Determine the [X, Y] coordinate at the center of the cell enclosing the given text.  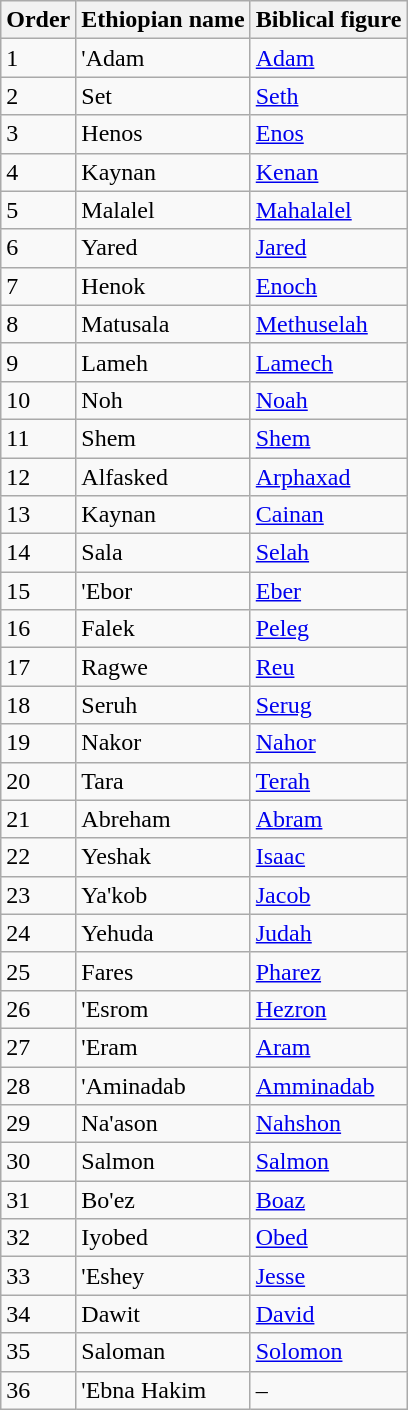
18 [38, 705]
Order [38, 20]
Henos [163, 134]
'Eshey [163, 1276]
Judah [328, 933]
19 [38, 743]
24 [38, 933]
Malalel [163, 210]
Enos [328, 134]
– [328, 1390]
34 [38, 1314]
Obed [328, 1238]
Lamech [328, 362]
Jesse [328, 1276]
Ragwe [163, 667]
6 [38, 248]
Enoch [328, 286]
Ya'kob [163, 895]
11 [38, 438]
35 [38, 1352]
'Eram [163, 1047]
Yared [163, 248]
Dawit [163, 1314]
Jared [328, 248]
14 [38, 553]
Yeshak [163, 857]
Abreham [163, 819]
17 [38, 667]
30 [38, 1162]
David [328, 1314]
31 [38, 1200]
Arphaxad [328, 477]
Nakor [163, 743]
13 [38, 515]
Adam [328, 58]
Aram [328, 1047]
'Adam [163, 58]
8 [38, 324]
Fares [163, 971]
Falek [163, 629]
26 [38, 1009]
Solomon [328, 1352]
36 [38, 1390]
Biblical figure [328, 20]
5 [38, 210]
27 [38, 1047]
Methuselah [328, 324]
2 [38, 96]
28 [38, 1085]
'Ebor [163, 591]
9 [38, 362]
32 [38, 1238]
Sala [163, 553]
Seth [328, 96]
Mahalalel [328, 210]
Selah [328, 553]
'Ebna Hakim [163, 1390]
'Esrom [163, 1009]
Amminadab [328, 1085]
Noah [328, 400]
1 [38, 58]
Hezron [328, 1009]
Ethiopian name [163, 20]
Abram [328, 819]
Kenan [328, 172]
Lameh [163, 362]
Nahor [328, 743]
Pharez [328, 971]
Nahshon [328, 1124]
Yehuda [163, 933]
22 [38, 857]
Na'ason [163, 1124]
'Aminadab [163, 1085]
21 [38, 819]
Cainan [328, 515]
33 [38, 1276]
Saloman [163, 1352]
Tara [163, 781]
25 [38, 971]
4 [38, 172]
20 [38, 781]
Terah [328, 781]
Boaz [328, 1200]
Set [163, 96]
3 [38, 134]
23 [38, 895]
Matusala [163, 324]
15 [38, 591]
Seruh [163, 705]
7 [38, 286]
Isaac [328, 857]
Alfasked [163, 477]
Reu [328, 667]
Serug [328, 705]
Jacob [328, 895]
Bo'ez [163, 1200]
Eber [328, 591]
Peleg [328, 629]
29 [38, 1124]
16 [38, 629]
Noh [163, 400]
Iyobed [163, 1238]
12 [38, 477]
10 [38, 400]
Henok [163, 286]
